Search for the cell housing the specified text and yield its (x, y) center coordinate. 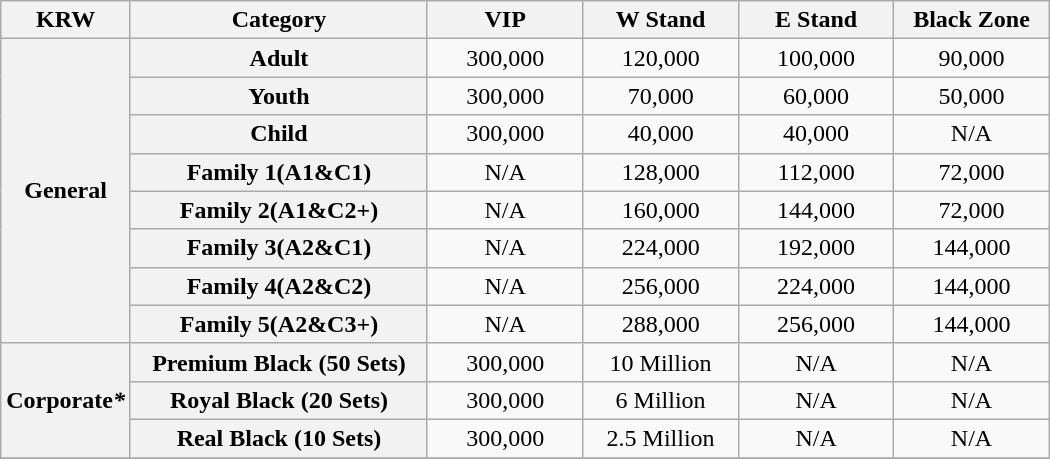
288,000 (660, 324)
Youth (278, 96)
Corporate* (66, 400)
Family 4(A2&C2) (278, 286)
Adult (278, 58)
Black Zone (972, 20)
120,000 (660, 58)
160,000 (660, 210)
90,000 (972, 58)
Royal Black (20 Sets) (278, 400)
General (66, 191)
60,000 (816, 96)
Real Black (10 Sets) (278, 438)
2.5 Million (660, 438)
KRW (66, 20)
Family 1(A1&C1) (278, 172)
Family 5(A2&C3+) (278, 324)
VIP (504, 20)
112,000 (816, 172)
70,000 (660, 96)
Family 3(A2&C1) (278, 248)
Family 2(A1&C2+) (278, 210)
E Stand (816, 20)
W Stand (660, 20)
Category (278, 20)
6 Million (660, 400)
50,000 (972, 96)
Premium Black (50 Sets) (278, 362)
10 Million (660, 362)
192,000 (816, 248)
Child (278, 134)
128,000 (660, 172)
100,000 (816, 58)
